Output the [x, y] coordinate of the center of the cell containing the given text.  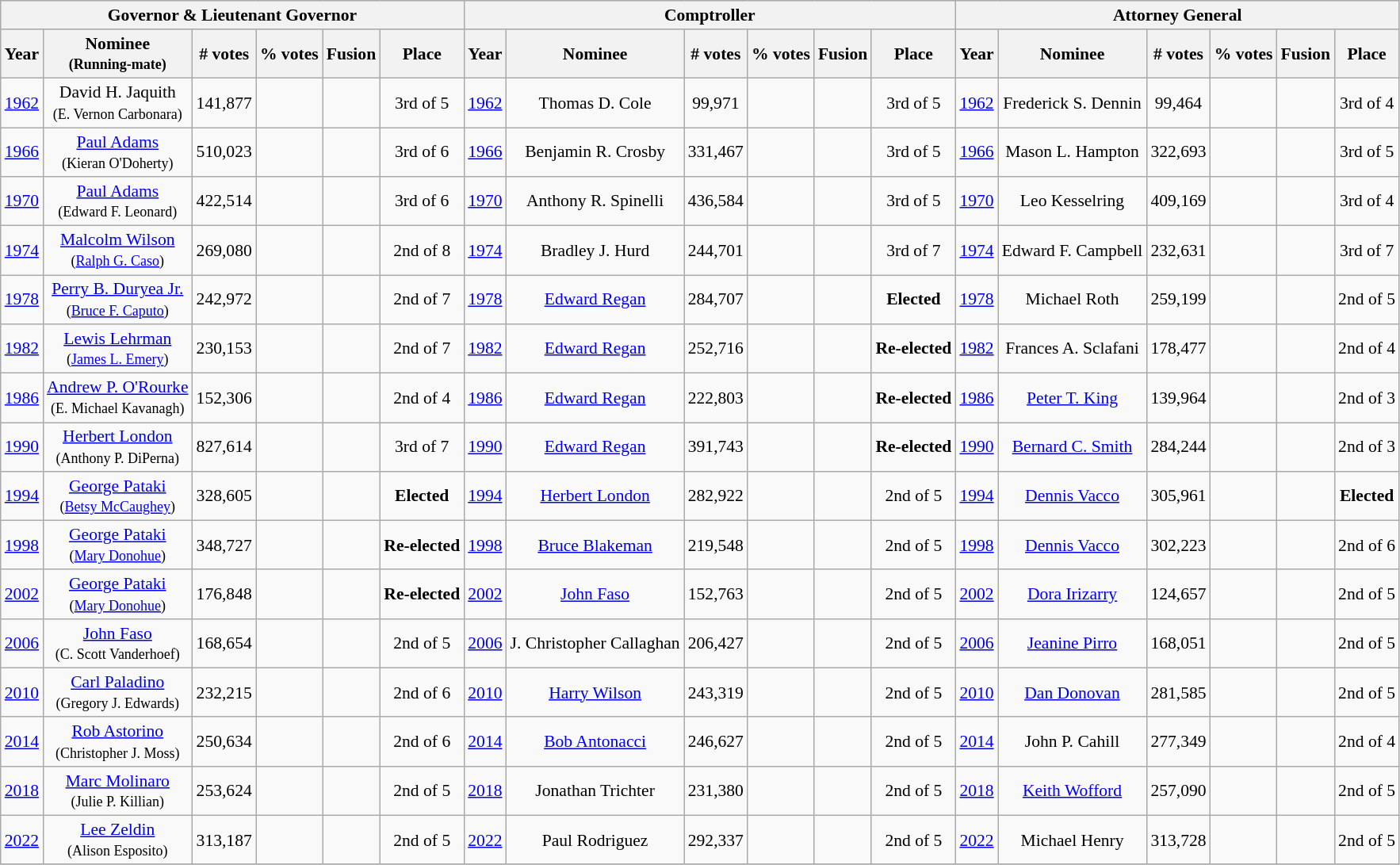
284,707 [716, 300]
Leo Kesselring [1073, 201]
282,922 [716, 496]
510,023 [224, 152]
Harry Wilson [595, 693]
250,634 [224, 742]
Bernard C. Smith [1073, 447]
243,319 [716, 693]
313,187 [224, 840]
141,877 [224, 103]
277,349 [1178, 742]
302,223 [1178, 545]
Carl Paladino(Gregory J. Edwards) [117, 693]
269,080 [224, 251]
Rob Astorino(Christopher J. Moss) [117, 742]
Peter T. King [1073, 398]
Marc Molinaro(Julie P. Killian) [117, 791]
178,477 [1178, 349]
313,728 [1178, 840]
Bob Antonacci [595, 742]
Bruce Blakeman [595, 545]
391,743 [716, 447]
Mason L. Hampton [1073, 152]
168,051 [1178, 644]
Edward F. Campbell [1073, 251]
253,624 [224, 791]
436,584 [716, 201]
322,693 [1178, 152]
139,964 [1178, 398]
231,380 [716, 791]
Paul Rodriguez [595, 840]
Michael Henry [1073, 840]
2nd of 8 [422, 251]
242,972 [224, 300]
Thomas D. Cole [595, 103]
Dan Donovan [1073, 693]
Herbert London [595, 496]
J. Christopher Callaghan [595, 644]
Nominee(Running-mate) [117, 54]
168,654 [224, 644]
292,337 [716, 840]
Lee Zeldin(Alison Esposito) [117, 840]
Malcolm Wilson(Ralph G. Caso) [117, 251]
222,803 [716, 398]
John P. Cahill [1073, 742]
152,763 [716, 595]
Bradley J. Hurd [595, 251]
409,169 [1178, 201]
99,464 [1178, 103]
422,514 [224, 201]
Jeanine Pirro [1073, 644]
259,199 [1178, 300]
Frederick S. Dennin [1073, 103]
219,548 [716, 545]
230,153 [224, 349]
Michael Roth [1073, 300]
Lewis Lehrman(James L. Emery) [117, 349]
124,657 [1178, 595]
Attorney General [1177, 15]
Jonathan Trichter [595, 791]
John Faso [595, 595]
Benjamin R. Crosby [595, 152]
Andrew P. O'Rourke(E. Michael Kavanagh) [117, 398]
328,605 [224, 496]
Perry B. Duryea Jr.(Bruce F. Caputo) [117, 300]
331,467 [716, 152]
Governor & Lieutenant Governor [232, 15]
99,971 [716, 103]
305,961 [1178, 496]
Paul Adams(Edward F. Leonard) [117, 201]
232,215 [224, 693]
232,631 [1178, 251]
Keith Wofford [1073, 791]
John Faso(C. Scott Vanderhoef) [117, 644]
246,627 [716, 742]
176,848 [224, 595]
257,090 [1178, 791]
Frances A. Sclafani [1073, 349]
206,427 [716, 644]
281,585 [1178, 693]
152,306 [224, 398]
David H. Jaquith(E. Vernon Carbonara) [117, 103]
244,701 [716, 251]
Comptroller [710, 15]
Paul Adams(Kieran O'Doherty) [117, 152]
827,614 [224, 447]
348,727 [224, 545]
284,244 [1178, 447]
Anthony R. Spinelli [595, 201]
Herbert London(Anthony P. DiPerna) [117, 447]
George Pataki(Betsy McCaughey) [117, 496]
Dora Irizarry [1073, 595]
252,716 [716, 349]
